Identify which cell holds the provided text, then report its [x, y] central coordinate. 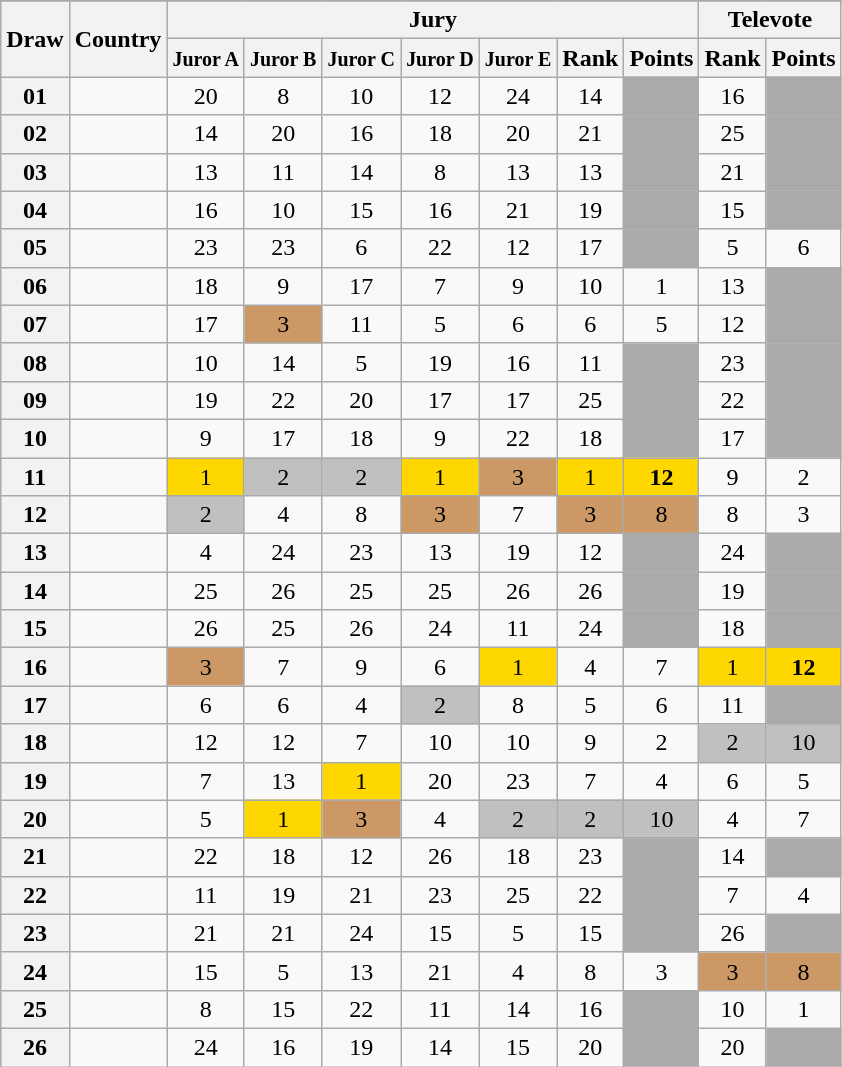
Juror D [440, 58]
06 [35, 286]
05 [35, 248]
04 [35, 210]
08 [35, 362]
09 [35, 400]
Draw [35, 39]
02 [35, 134]
01 [35, 96]
Juror E [518, 58]
Televote [770, 20]
Juror C [362, 58]
Juror A [206, 58]
Jury [433, 20]
Juror B [283, 58]
03 [35, 172]
07 [35, 324]
Country [118, 39]
